Determine the [X, Y] coordinate at the center of the cell enclosing the given text.  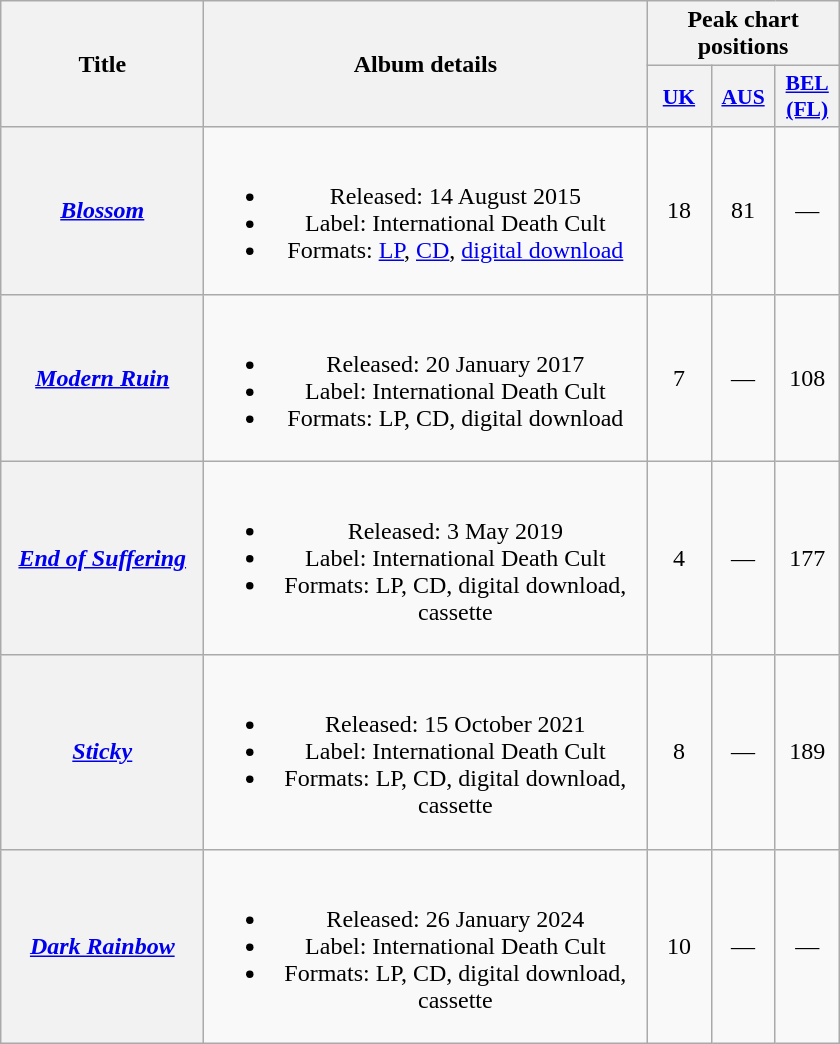
Released: 3 May 2019Label: International Death CultFormats: LP, CD, digital download, cassette [426, 558]
189 [807, 752]
18 [679, 210]
Sticky [102, 752]
8 [679, 752]
BEL(FL) [807, 96]
Dark Rainbow [102, 946]
4 [679, 558]
7 [679, 378]
177 [807, 558]
10 [679, 946]
Released: 14 August 2015Label: International Death CultFormats: LP, CD, digital download [426, 210]
Blossom [102, 210]
Album details [426, 64]
UK [679, 96]
Released: 15 October 2021Label: International Death CultFormats: LP, CD, digital download, cassette [426, 752]
108 [807, 378]
End of Suffering [102, 558]
Peak chart positions [743, 34]
Released: 26 January 2024Label: International Death CultFormats: LP, CD, digital download, cassette [426, 946]
81 [743, 210]
Title [102, 64]
Released: 20 January 2017Label: International Death CultFormats: LP, CD, digital download [426, 378]
Modern Ruin [102, 378]
AUS [743, 96]
